For the text-containing cell, return its midpoint in (x, y) coordinate format. 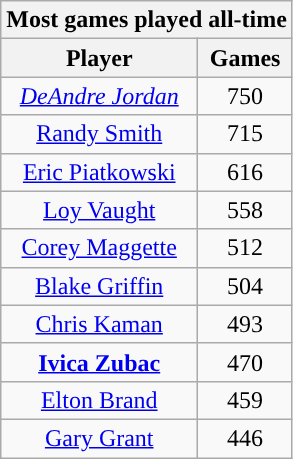
Corey Maggette (100, 248)
Eric Piatkowski (100, 172)
DeAndre Jordan (100, 96)
446 (246, 438)
493 (246, 324)
Player (100, 58)
Blake Griffin (100, 286)
616 (246, 172)
750 (246, 96)
470 (246, 362)
512 (246, 248)
Elton Brand (100, 400)
558 (246, 210)
Chris Kaman (100, 324)
Games (246, 58)
Randy Smith (100, 134)
Ivica Zubac (100, 362)
Gary Grant (100, 438)
504 (246, 286)
715 (246, 134)
Loy Vaught (100, 210)
459 (246, 400)
Most games played all-time (147, 20)
